Detect which cell encompasses the target text, then output its (X, Y) center coordinate. 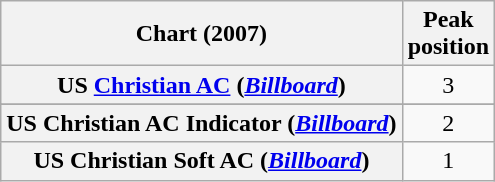
2 (448, 123)
US Christian Soft AC (Billboard) (202, 161)
Peak position (448, 34)
Chart (2007) (202, 34)
US Christian AC Indicator (Billboard) (202, 123)
1 (448, 161)
US Christian AC (Billboard) (202, 85)
3 (448, 85)
